Scan for the cell matching the given text and deliver its [x, y] coordinate at center. 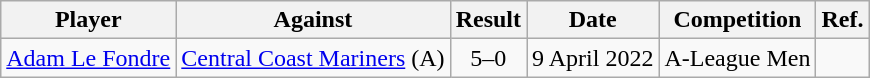
Against [313, 20]
9 April 2022 [593, 58]
Competition [738, 20]
Central Coast Mariners (A) [313, 58]
A-League Men [738, 58]
Player [88, 20]
Date [593, 20]
Ref. [842, 20]
Result [488, 20]
Adam Le Fondre [88, 58]
5–0 [488, 58]
